Provide the (x, y) coordinate of the cell's center where the given text is located.  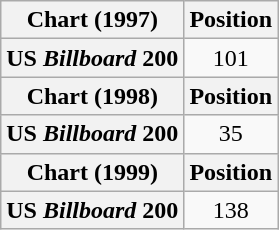
Chart (1999) (92, 172)
35 (231, 134)
Chart (1997) (92, 20)
Chart (1998) (92, 96)
101 (231, 58)
138 (231, 210)
